Identify which cell holds the provided text, then report its [x, y] central coordinate. 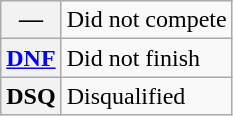
DSQ [31, 96]
Did not compete [146, 20]
— [31, 20]
Disqualified [146, 96]
Did not finish [146, 58]
DNF [31, 58]
